Return the [x, y] coordinate for the center point of the cell that contains the specified text.  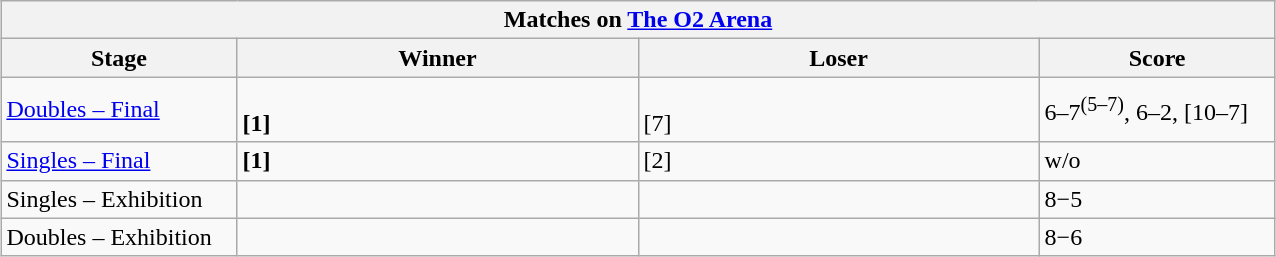
Stage [119, 58]
Singles – Exhibition [119, 199]
6–7(5–7), 6–2, [10–7] [1157, 110]
8−6 [1157, 237]
w/o [1157, 161]
8−5 [1157, 199]
Singles – Final [119, 161]
Matches on The O2 Arena [638, 20]
Winner [438, 58]
Doubles – Final [119, 110]
[7] [838, 110]
Score [1157, 58]
[2] [838, 161]
Loser [838, 58]
Doubles – Exhibition [119, 237]
